Capture the cell that displays the provided text and extract its [X, Y] central coordinate. 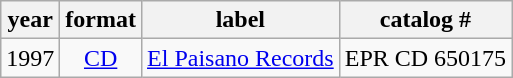
1997 [30, 58]
EPR CD 650175 [425, 58]
catalog # [425, 20]
El Paisano Records [241, 58]
format [101, 20]
CD [101, 58]
year [30, 20]
label [241, 20]
